Return (x, y) of the center of cell containing provided text 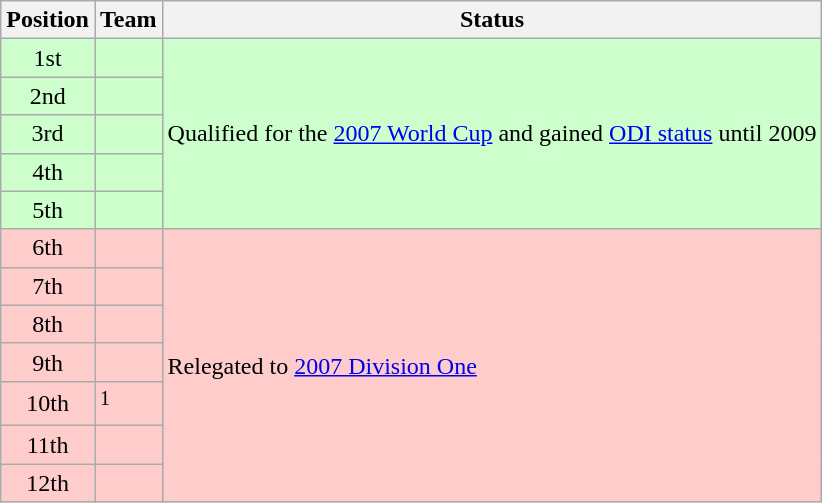
3rd (48, 134)
11th (48, 445)
Position (48, 20)
Relegated to 2007 Division One (492, 366)
9th (48, 362)
8th (48, 324)
6th (48, 248)
10th (48, 404)
1 (128, 404)
5th (48, 210)
7th (48, 286)
4th (48, 172)
2nd (48, 96)
Qualified for the 2007 World Cup and gained ODI status until 2009 (492, 134)
12th (48, 483)
Status (492, 20)
Team (128, 20)
1st (48, 58)
